Find where the given text appears and provide that cell's center as (x, y) coordinate. 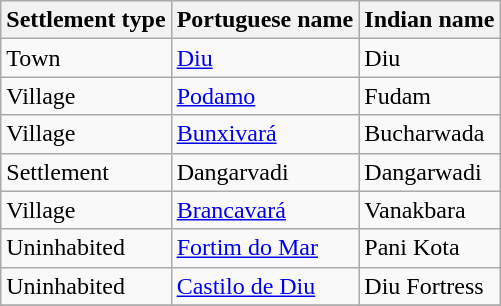
Settlement type (86, 20)
Bunxivará (265, 134)
Settlement (86, 172)
Indian name (430, 20)
Fudam (430, 96)
Dangarwadi (430, 172)
Podamo (265, 96)
Pani Kota (430, 248)
Bucharwada (430, 134)
Brancavará (265, 210)
Diu Fortress (430, 286)
Castilo de Diu (265, 286)
Vanakbara (430, 210)
Fortim do Mar (265, 248)
Portuguese name (265, 20)
Dangarvadi (265, 172)
Town (86, 58)
